Pinpoint the cell where the given text exists, returning its [x, y] midpoint coordinate. 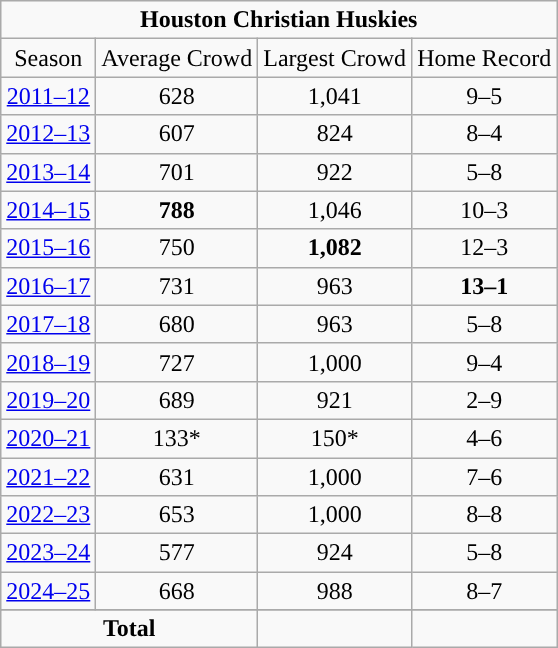
668 [177, 591]
628 [177, 96]
2018–19 [48, 362]
2013–14 [48, 172]
607 [177, 134]
921 [335, 400]
7–6 [484, 477]
2–9 [484, 400]
631 [177, 477]
4–6 [484, 438]
Houston Christian Huskies [279, 20]
Season [48, 58]
8–8 [484, 515]
824 [335, 134]
2022–23 [48, 515]
Average Crowd [177, 58]
2020–21 [48, 438]
788 [177, 210]
2012–13 [48, 134]
924 [335, 553]
8–4 [484, 134]
750 [177, 248]
2016–17 [48, 286]
Largest Crowd [335, 58]
133* [177, 438]
727 [177, 362]
12–3 [484, 248]
2019–20 [48, 400]
680 [177, 324]
1,046 [335, 210]
8–7 [484, 591]
2011–12 [48, 96]
2023–24 [48, 553]
988 [335, 591]
701 [177, 172]
2015–16 [48, 248]
10–3 [484, 210]
922 [335, 172]
1,082 [335, 248]
577 [177, 553]
Home Record [484, 58]
9–4 [484, 362]
2014–15 [48, 210]
150* [335, 438]
689 [177, 400]
1,041 [335, 96]
2024–25 [48, 591]
13–1 [484, 286]
731 [177, 286]
653 [177, 515]
9–5 [484, 96]
2017–18 [48, 324]
2021–22 [48, 477]
Total [130, 629]
